Output the (x, y) coordinate of the center of the cell containing the given text.  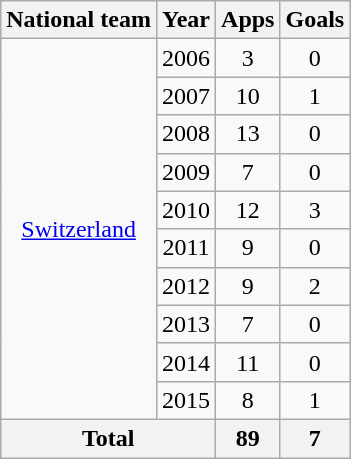
13 (248, 134)
2010 (186, 210)
2013 (186, 324)
10 (248, 96)
Apps (248, 20)
11 (248, 362)
8 (248, 400)
2007 (186, 96)
Goals (315, 20)
2015 (186, 400)
2012 (186, 286)
12 (248, 210)
2 (315, 286)
2006 (186, 58)
89 (248, 438)
National team (79, 20)
Switzerland (79, 230)
Year (186, 20)
2009 (186, 172)
2011 (186, 248)
Total (108, 438)
2008 (186, 134)
2014 (186, 362)
